Pinpoint the cell where the given text exists, returning its (x, y) midpoint coordinate. 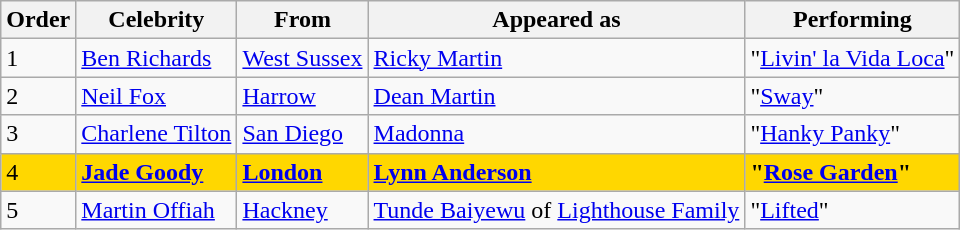
Madonna (556, 134)
West Sussex (302, 58)
Appeared as (556, 20)
Lynn Anderson (556, 172)
Tunde Baiyewu of Lighthouse Family (556, 210)
"Lifted" (852, 210)
Performing (852, 20)
Charlene Tilton (156, 134)
2 (38, 96)
"Hanky Panky" (852, 134)
Martin Offiah (156, 210)
Ricky Martin (556, 58)
Neil Fox (156, 96)
"Livin' la Vida Loca" (852, 58)
Jade Goody (156, 172)
San Diego (302, 134)
Hackney (302, 210)
London (302, 172)
Order (38, 20)
Celebrity (156, 20)
3 (38, 134)
4 (38, 172)
Dean Martin (556, 96)
Ben Richards (156, 58)
"Rose Garden" (852, 172)
Harrow (302, 96)
5 (38, 210)
From (302, 20)
"Sway" (852, 96)
1 (38, 58)
